Extract the (X, Y) coordinate from the center of the cell holding the provided text.  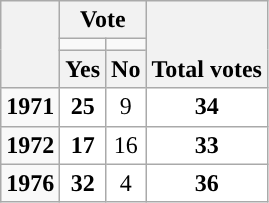
1976 (30, 183)
1971 (30, 107)
Total votes (207, 44)
9 (126, 107)
16 (126, 145)
36 (207, 183)
No (126, 69)
32 (83, 183)
1972 (30, 145)
Yes (83, 69)
4 (126, 183)
34 (207, 107)
Vote (103, 20)
17 (83, 145)
25 (83, 107)
33 (207, 145)
